Extract the [X, Y] coordinate from the center of the cell holding the provided text.  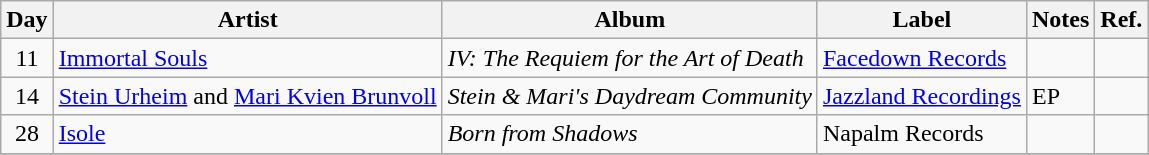
11 [27, 58]
Day [27, 20]
Ref. [1122, 20]
EP [1060, 96]
Album [630, 20]
Facedown Records [922, 58]
Stein & Mari's Daydream Community [630, 96]
Jazzland Recordings [922, 96]
Notes [1060, 20]
Label [922, 20]
Isole [248, 134]
14 [27, 96]
Napalm Records [922, 134]
Born from Shadows [630, 134]
Immortal Souls [248, 58]
28 [27, 134]
Artist [248, 20]
Stein Urheim and Mari Kvien Brunvoll [248, 96]
IV: The Requiem for the Art of Death [630, 58]
